Return (X, Y) of the center of cell containing provided text 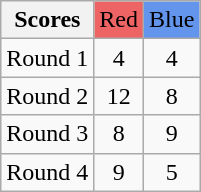
Red (119, 20)
Round 4 (48, 172)
Round 2 (48, 96)
Scores (48, 20)
Round 1 (48, 58)
5 (172, 172)
12 (119, 96)
Blue (172, 20)
Round 3 (48, 134)
